Search for the cell housing the specified text and yield its (X, Y) center coordinate. 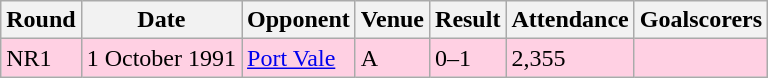
2,355 (570, 58)
Port Vale (299, 58)
Venue (392, 20)
Attendance (570, 20)
Result (468, 20)
Opponent (299, 20)
Round (41, 20)
Goalscorers (700, 20)
NR1 (41, 58)
0–1 (468, 58)
1 October 1991 (161, 58)
Date (161, 20)
A (392, 58)
